Search for the cell housing the specified text and yield its (x, y) center coordinate. 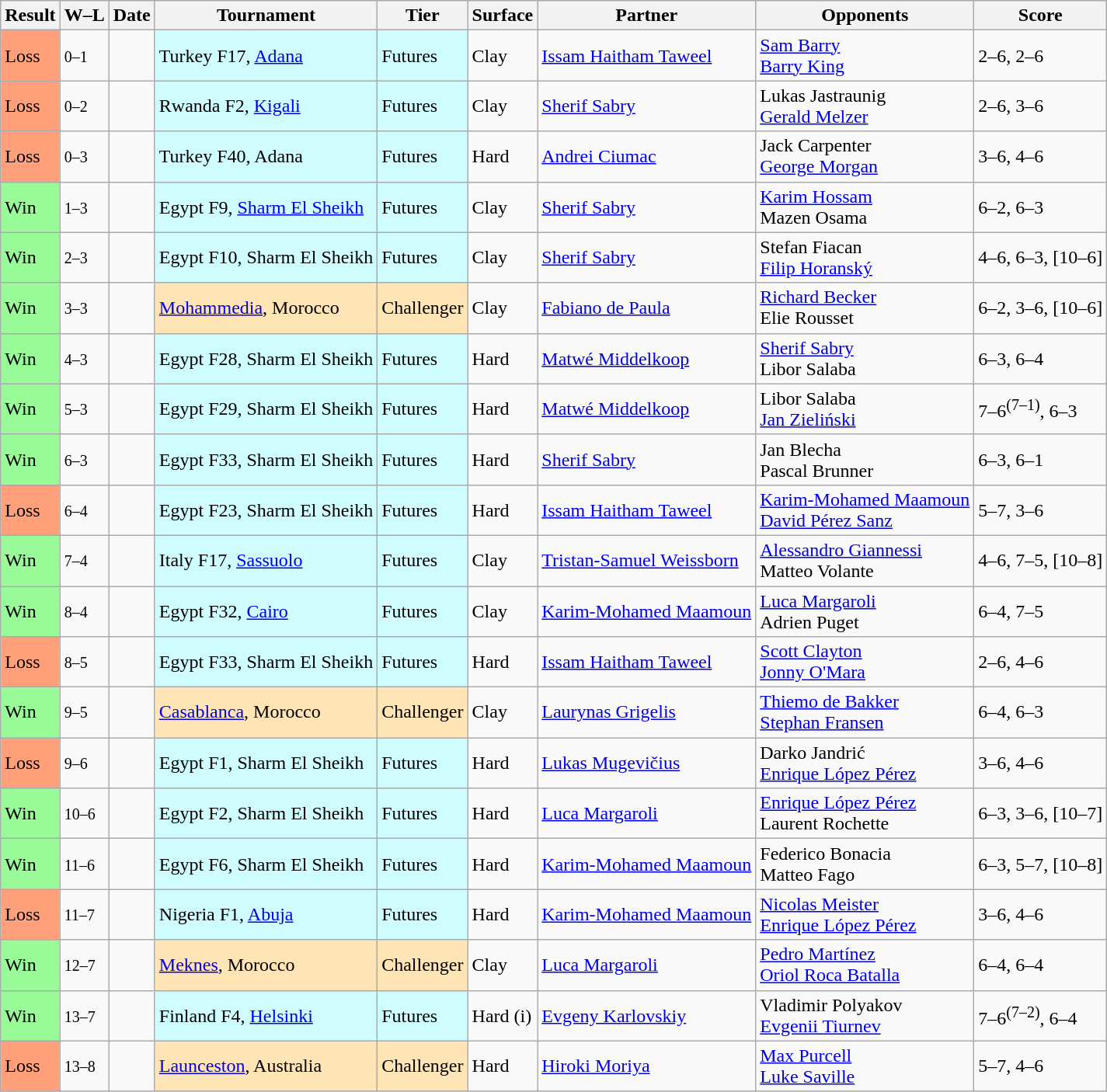
Finland F4, Helsinki (266, 1016)
Egypt F28, Sharm El Sheikh (266, 359)
6–3 (84, 460)
Egypt F29, Sharm El Sheikh (266, 409)
3–3 (84, 308)
4–3 (84, 359)
Rwanda F2, Kigali (266, 106)
W–L (84, 16)
Richard Becker Elie Rousset (865, 308)
11–7 (84, 915)
Score (1041, 16)
Tristan-Samuel Weissborn (646, 561)
6–4, 7–5 (1041, 610)
Partner (646, 16)
Thiemo de Bakker Stephan Fransen (865, 713)
6–3, 6–1 (1041, 460)
4–6, 6–3, [10–6] (1041, 258)
6–2, 3–6, [10–6] (1041, 308)
Darko Jandrić Enrique López Pérez (865, 763)
9–5 (84, 713)
6–2, 6–3 (1041, 207)
5–7, 3–6 (1041, 509)
Opponents (865, 16)
11–6 (84, 864)
2–6, 2–6 (1041, 56)
Jan Blecha Pascal Brunner (865, 460)
Mohammedia, Morocco (266, 308)
8–5 (84, 662)
Libor Salaba Jan Zieliński (865, 409)
Egypt F6, Sharm El Sheikh (266, 864)
Turkey F40, Adana (266, 157)
Egypt F1, Sharm El Sheikh (266, 763)
Lukas Mugevičius (646, 763)
Jack Carpenter George Morgan (865, 157)
Sam Barry Barry King (865, 56)
5–3 (84, 409)
Hard (i) (503, 1016)
6–4, 6–3 (1041, 713)
Egypt F32, Cairo (266, 610)
0–2 (84, 106)
Nigeria F1, Abuja (266, 915)
Tier (423, 16)
6–3, 5–7, [10–8] (1041, 864)
Hiroki Moriya (646, 1066)
Tournament (266, 16)
2–6, 4–6 (1041, 662)
Pedro Martínez Oriol Roca Batalla (865, 965)
Result (30, 16)
Casablanca, Morocco (266, 713)
5–7, 4–6 (1041, 1066)
2–6, 3–6 (1041, 106)
9–6 (84, 763)
Nicolas Meister Enrique López Pérez (865, 915)
8–4 (84, 610)
Karim Hossam Mazen Osama (865, 207)
Laurynas Grigelis (646, 713)
Luca Margaroli Adrien Puget (865, 610)
Alessandro Giannessi Matteo Volante (865, 561)
Egypt F10, Sharm El Sheikh (266, 258)
Evgeny Karlovskiy (646, 1016)
Italy F17, Sassuolo (266, 561)
Lukas Jastraunig Gerald Melzer (865, 106)
Meknes, Morocco (266, 965)
Turkey F17, Adana (266, 56)
Andrei Ciumac (646, 157)
0–1 (84, 56)
Egypt F23, Sharm El Sheikh (266, 509)
Enrique López Pérez Laurent Rochette (865, 814)
6–3, 3–6, [10–7] (1041, 814)
Surface (503, 16)
2–3 (84, 258)
Vladimir Polyakov Evgenii Tiurnev (865, 1016)
13–8 (84, 1066)
Max Purcell Luke Saville (865, 1066)
Karim-Mohamed Maamoun David Pérez Sanz (865, 509)
Sherif Sabry Libor Salaba (865, 359)
12–7 (84, 965)
Egypt F2, Sharm El Sheikh (266, 814)
7–4 (84, 561)
10–6 (84, 814)
13–7 (84, 1016)
1–3 (84, 207)
4–6, 7–5, [10–8] (1041, 561)
Fabiano de Paula (646, 308)
Launceston, Australia (266, 1066)
Federico Bonacia Matteo Fago (865, 864)
7–6(7–1), 6–3 (1041, 409)
7–6(7–2), 6–4 (1041, 1016)
6–4, 6–4 (1041, 965)
Scott Clayton Jonny O'Mara (865, 662)
0–3 (84, 157)
6–4 (84, 509)
6–3, 6–4 (1041, 359)
Egypt F9, Sharm El Sheikh (266, 207)
Stefan Fiacan Filip Horanský (865, 258)
Date (132, 16)
